Return the [X, Y] coordinate for the center point of the cell that contains the specified text.  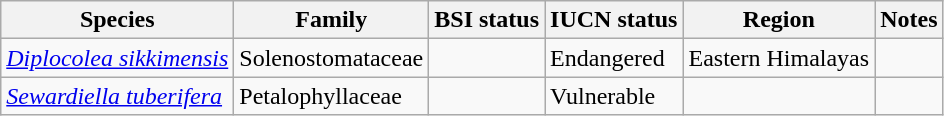
Solenostomataceae [332, 58]
Petalophyllaceae [332, 96]
Eastern Himalayas [779, 58]
Vulnerable [614, 96]
Sewardiella tuberifera [118, 96]
Endangered [614, 58]
Region [779, 20]
Species [118, 20]
Notes [909, 20]
Diplocolea sikkimensis [118, 58]
BSI status [487, 20]
IUCN status [614, 20]
Family [332, 20]
